Return the (X, Y) coordinate for the center point of the cell that contains the specified text.  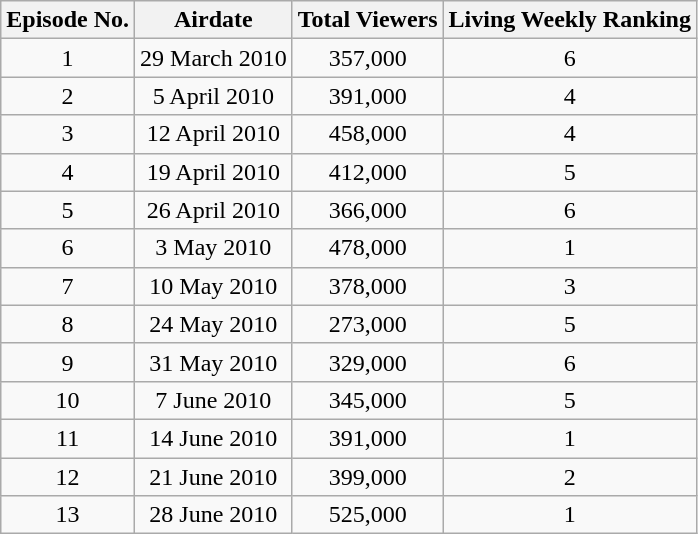
3 May 2010 (214, 248)
9 (68, 362)
13 (68, 515)
8 (68, 324)
273,000 (368, 324)
24 May 2010 (214, 324)
5 April 2010 (214, 96)
28 June 2010 (214, 515)
Living Weekly Ranking (570, 20)
357,000 (368, 58)
412,000 (368, 172)
14 June 2010 (214, 438)
10 May 2010 (214, 286)
Episode No. (68, 20)
10 (68, 400)
399,000 (368, 477)
11 (68, 438)
Airdate (214, 20)
329,000 (368, 362)
Total Viewers (368, 20)
19 April 2010 (214, 172)
29 March 2010 (214, 58)
7 June 2010 (214, 400)
478,000 (368, 248)
378,000 (368, 286)
31 May 2010 (214, 362)
12 (68, 477)
345,000 (368, 400)
21 June 2010 (214, 477)
12 April 2010 (214, 134)
366,000 (368, 210)
458,000 (368, 134)
7 (68, 286)
525,000 (368, 515)
26 April 2010 (214, 210)
